Capture the cell that displays the provided text and extract its [x, y] central coordinate. 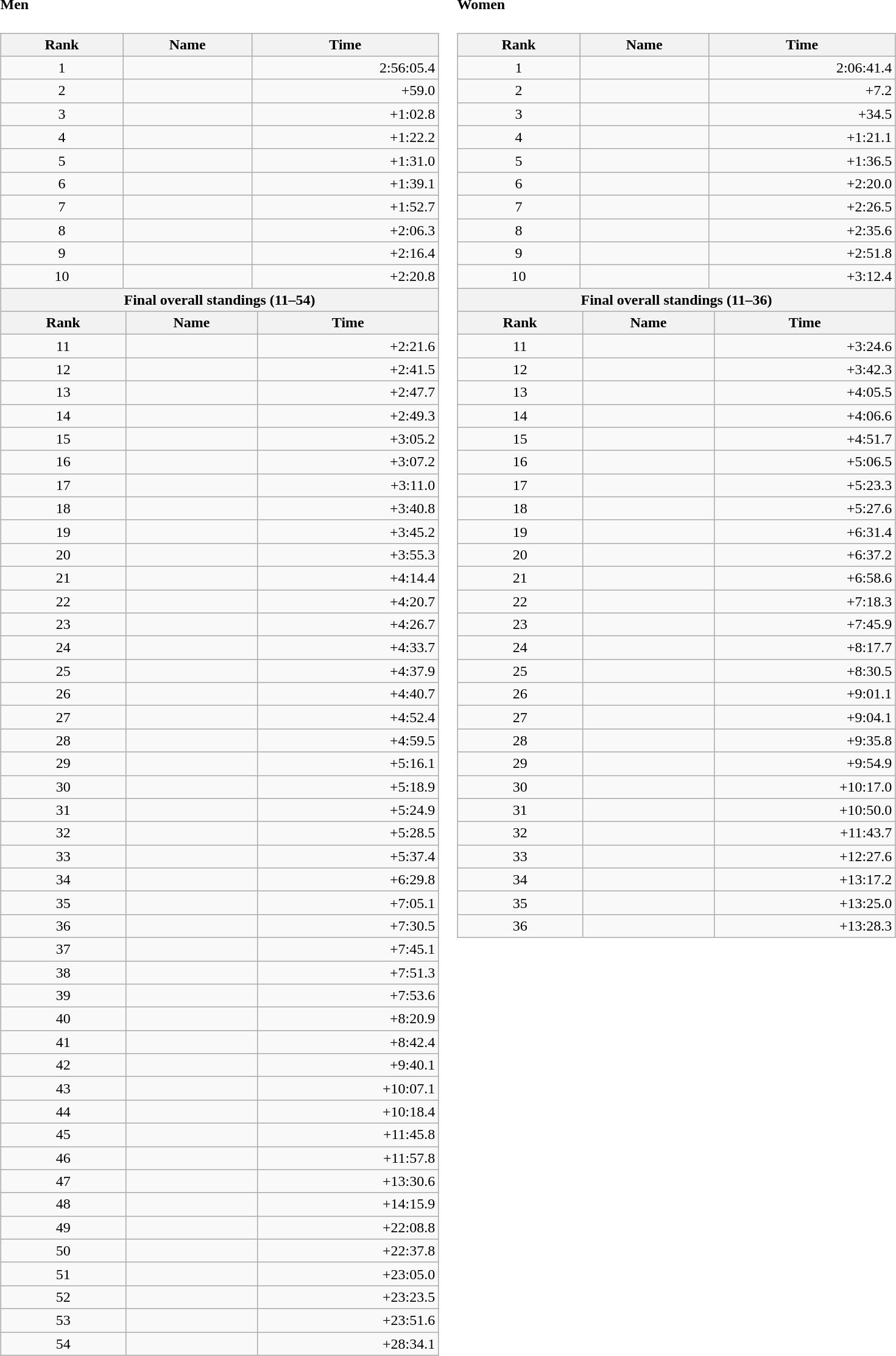
+5:24.9 [348, 810]
2:06:41.4 [802, 68]
+3:42.3 [805, 369]
+4:26.7 [348, 625]
+2:26.5 [802, 207]
43 [63, 1088]
+1:52.7 [345, 207]
45 [63, 1135]
+5:37.4 [348, 856]
+2:51.8 [802, 254]
+13:30.6 [348, 1181]
+5:27.6 [805, 508]
+1:36.5 [802, 160]
+3:12.4 [802, 277]
+7:45.1 [348, 949]
+3:45.2 [348, 531]
+10:07.1 [348, 1088]
+13:25.0 [805, 903]
51 [63, 1274]
+23:23.5 [348, 1297]
+5:23.3 [805, 485]
+3:40.8 [348, 508]
+22:37.8 [348, 1251]
+2:21.6 [348, 346]
+5:28.5 [348, 833]
+4:59.5 [348, 740]
+4:05.5 [805, 392]
+9:04.1 [805, 717]
+6:29.8 [348, 879]
54 [63, 1344]
Final overall standings (11–54) [219, 300]
+3:24.6 [805, 346]
37 [63, 949]
+7:18.3 [805, 602]
+23:51.6 [348, 1320]
+34.5 [802, 114]
+9:35.8 [805, 740]
+3:11.0 [348, 485]
+10:18.4 [348, 1112]
47 [63, 1181]
+13:28.3 [805, 926]
+7:53.6 [348, 996]
39 [63, 996]
+10:17.0 [805, 787]
41 [63, 1042]
+22:08.8 [348, 1227]
+13:17.2 [805, 879]
+2:47.7 [348, 392]
+1:02.8 [345, 114]
+4:33.7 [348, 648]
+2:16.4 [345, 254]
+9:40.1 [348, 1065]
49 [63, 1227]
+6:58.6 [805, 578]
+2:41.5 [348, 369]
+4:37.9 [348, 671]
+11:43.7 [805, 833]
+7:05.1 [348, 903]
+4:20.7 [348, 602]
+28:34.1 [348, 1344]
+11:57.8 [348, 1158]
+4:14.4 [348, 578]
+2:20.0 [802, 183]
+5:06.5 [805, 462]
50 [63, 1251]
+4:40.7 [348, 694]
+7:45.9 [805, 625]
+2:06.3 [345, 230]
+10:50.0 [805, 810]
+5:16.1 [348, 764]
+2:20.8 [345, 277]
+11:45.8 [348, 1135]
+12:27.6 [805, 856]
38 [63, 973]
2:56:05.4 [345, 68]
+7.2 [802, 91]
+4:06.6 [805, 416]
+1:21.1 [802, 137]
+8:42.4 [348, 1042]
+59.0 [345, 91]
+8:30.5 [805, 671]
+6:37.2 [805, 555]
52 [63, 1297]
48 [63, 1204]
+8:17.7 [805, 648]
+3:05.2 [348, 439]
Final overall standings (11–36) [676, 300]
44 [63, 1112]
+6:31.4 [805, 531]
+5:18.9 [348, 787]
53 [63, 1320]
+9:01.1 [805, 694]
+1:31.0 [345, 160]
+3:55.3 [348, 555]
+8:20.9 [348, 1019]
+9:54.9 [805, 764]
+4:51.7 [805, 439]
40 [63, 1019]
+7:30.5 [348, 926]
+2:35.6 [802, 230]
+1:22.2 [345, 137]
+2:49.3 [348, 416]
+1:39.1 [345, 183]
+23:05.0 [348, 1274]
+7:51.3 [348, 973]
42 [63, 1065]
+4:52.4 [348, 717]
46 [63, 1158]
+3:07.2 [348, 462]
+14:15.9 [348, 1204]
